Return the (x, y) coordinate for the center point of the cell that contains the specified text.  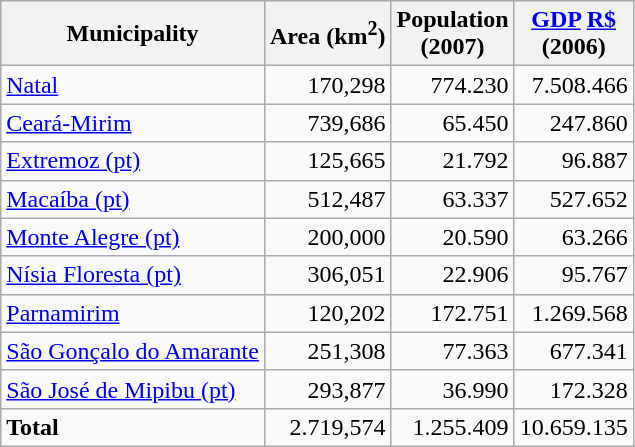
GDP R$(2006) (574, 34)
1.269.568 (574, 313)
125,665 (328, 161)
Population(2007) (452, 34)
36.990 (452, 389)
Area (km2) (328, 34)
95.767 (574, 275)
96.887 (574, 161)
172.751 (452, 313)
10.659.135 (574, 427)
Macaíba (pt) (133, 199)
527.652 (574, 199)
739,686 (328, 123)
774.230 (452, 85)
7.508.466 (574, 85)
677.341 (574, 351)
200,000 (328, 237)
170,298 (328, 85)
Ceará-Mirim (133, 123)
Total (133, 427)
22.906 (452, 275)
65.450 (452, 123)
247.860 (574, 123)
512,487 (328, 199)
120,202 (328, 313)
2.719,574 (328, 427)
306,051 (328, 275)
São Gonçalo do Amarante (133, 351)
Monte Alegre (pt) (133, 237)
63.337 (452, 199)
293,877 (328, 389)
21.792 (452, 161)
251,308 (328, 351)
São José de Mipibu (pt) (133, 389)
20.590 (452, 237)
Parnamirim (133, 313)
Natal (133, 85)
Nísia Floresta (pt) (133, 275)
77.363 (452, 351)
Municipality (133, 34)
63.266 (574, 237)
172.328 (574, 389)
1.255.409 (452, 427)
Extremoz (pt) (133, 161)
